Capture the cell that displays the provided text and extract its (X, Y) central coordinate. 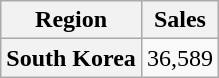
Region (72, 20)
Sales (180, 20)
36,589 (180, 58)
South Korea (72, 58)
